Pinpoint the cell where the given text exists, returning its [x, y] midpoint coordinate. 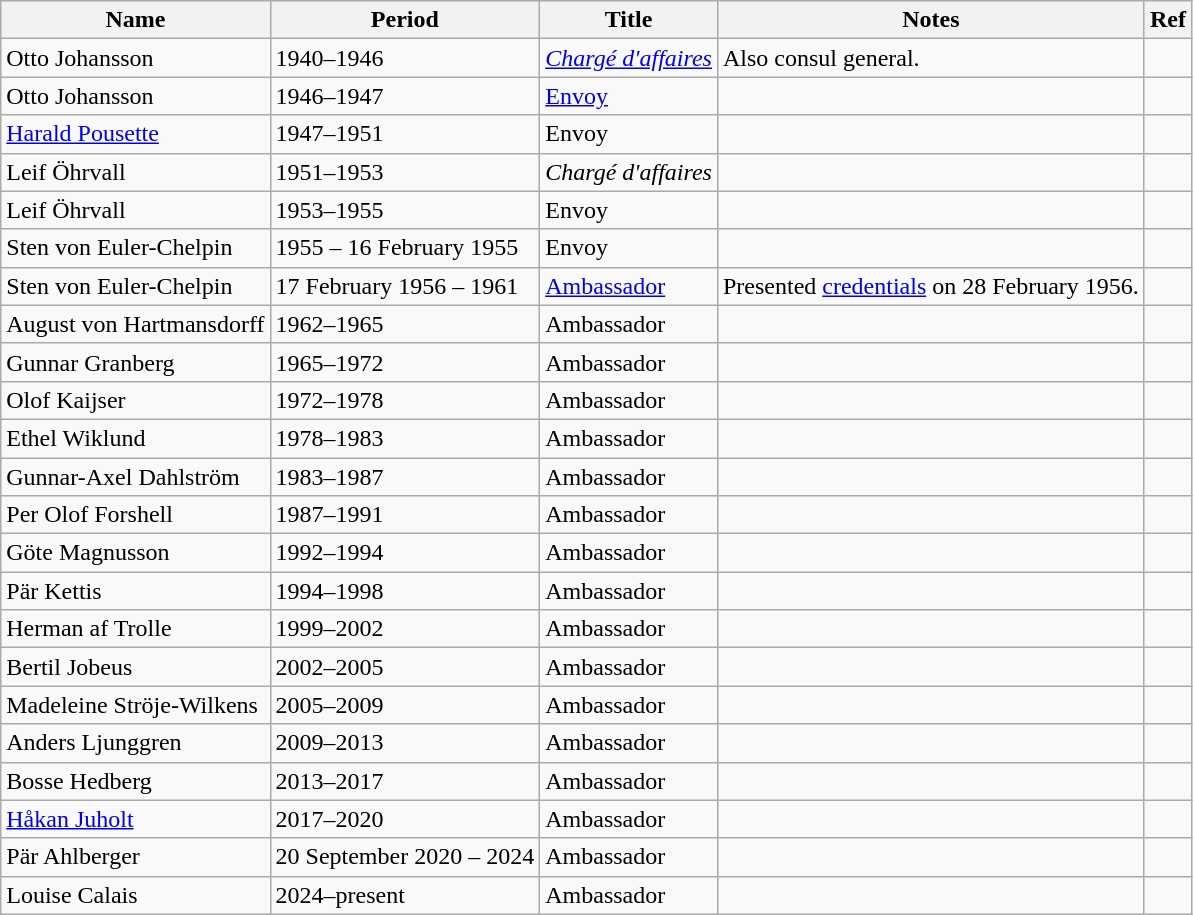
1946–1947 [405, 96]
Notes [930, 20]
Title [629, 20]
1978–1983 [405, 438]
17 February 1956 – 1961 [405, 286]
Harald Pousette [136, 134]
Madeleine Ströje-Wilkens [136, 705]
August von Hartmansdorff [136, 324]
1999–2002 [405, 629]
1951–1953 [405, 172]
1992–1994 [405, 553]
Period [405, 20]
Ref [1168, 20]
Presented credentials on 28 February 1956. [930, 286]
1972–1978 [405, 400]
1947–1951 [405, 134]
Olof Kaijser [136, 400]
Gunnar Granberg [136, 362]
1994–1998 [405, 591]
Gunnar-Axel Dahlström [136, 477]
Ethel Wiklund [136, 438]
Louise Calais [136, 895]
2002–2005 [405, 667]
Pär Ahlberger [136, 857]
Göte Magnusson [136, 553]
Bertil Jobeus [136, 667]
Bosse Hedberg [136, 781]
Pär Kettis [136, 591]
2013–2017 [405, 781]
1955 – 16 February 1955 [405, 248]
2024–present [405, 895]
1940–1946 [405, 58]
Per Olof Forshell [136, 515]
1962–1965 [405, 324]
2009–2013 [405, 743]
2005–2009 [405, 705]
2017–2020 [405, 819]
Name [136, 20]
1965–1972 [405, 362]
1983–1987 [405, 477]
20 September 2020 – 2024 [405, 857]
Håkan Juholt [136, 819]
Also consul general. [930, 58]
Herman af Trolle [136, 629]
1987–1991 [405, 515]
Anders Ljunggren [136, 743]
1953–1955 [405, 210]
